Scan for the cell matching the given text and deliver its [x, y] coordinate at center. 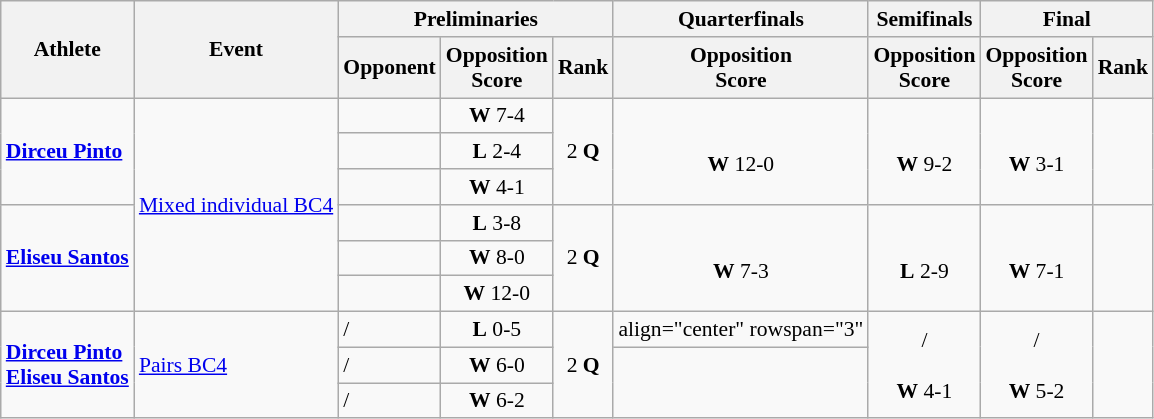
W 3-1 [1036, 152]
L 2-9 [924, 258]
W 8-0 [497, 258]
W 9-2 [924, 152]
W 6-2 [497, 401]
Mixed individual BC4 [236, 205]
Athlete [68, 50]
Semifinals [924, 19]
Eliseu Santos [68, 258]
W 4-1 [497, 187]
Preliminaries [476, 19]
W 7-3 [740, 258]
/ W 5-2 [1036, 366]
L 3-8 [497, 223]
/ W 4-1 [924, 366]
align="center" rowspan="3" [740, 330]
L 0-5 [497, 330]
Dirceu Pinto Eliseu Santos [68, 366]
W 7-1 [1036, 258]
W 7-4 [497, 116]
Event [236, 50]
Pairs BC4 [236, 366]
L 2-4 [497, 152]
Final [1066, 19]
Quarterfinals [740, 19]
Opponent [390, 68]
W 6-0 [497, 365]
Dirceu Pinto [68, 152]
